Return (x, y) of the center of cell containing provided text 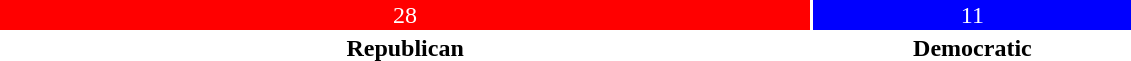
28 (405, 15)
11 (972, 15)
